For the text-containing cell, return its midpoint in (x, y) coordinate format. 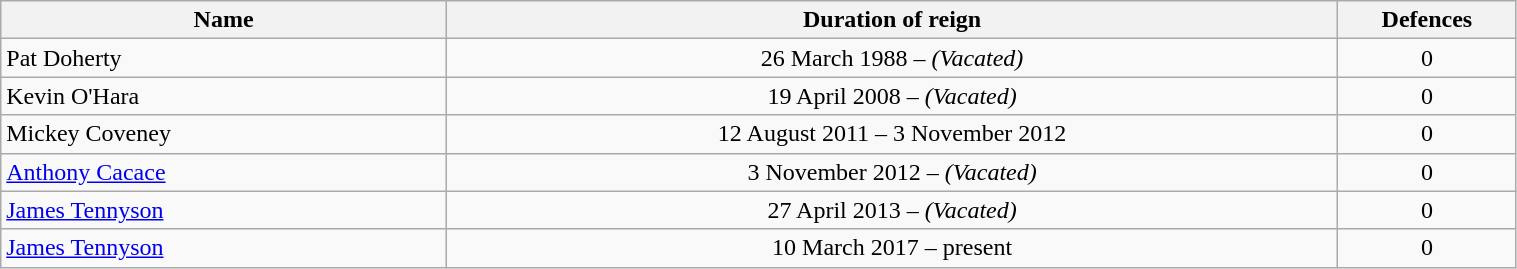
Kevin O'Hara (224, 96)
3 November 2012 – (Vacated) (892, 172)
Mickey Coveney (224, 134)
26 March 1988 – (Vacated) (892, 58)
Duration of reign (892, 20)
27 April 2013 – (Vacated) (892, 210)
10 March 2017 – present (892, 248)
Pat Doherty (224, 58)
Anthony Cacace (224, 172)
Defences (1427, 20)
Name (224, 20)
19 April 2008 – (Vacated) (892, 96)
12 August 2011 – 3 November 2012 (892, 134)
